Pinpoint the cell where the given text exists, returning its [X, Y] midpoint coordinate. 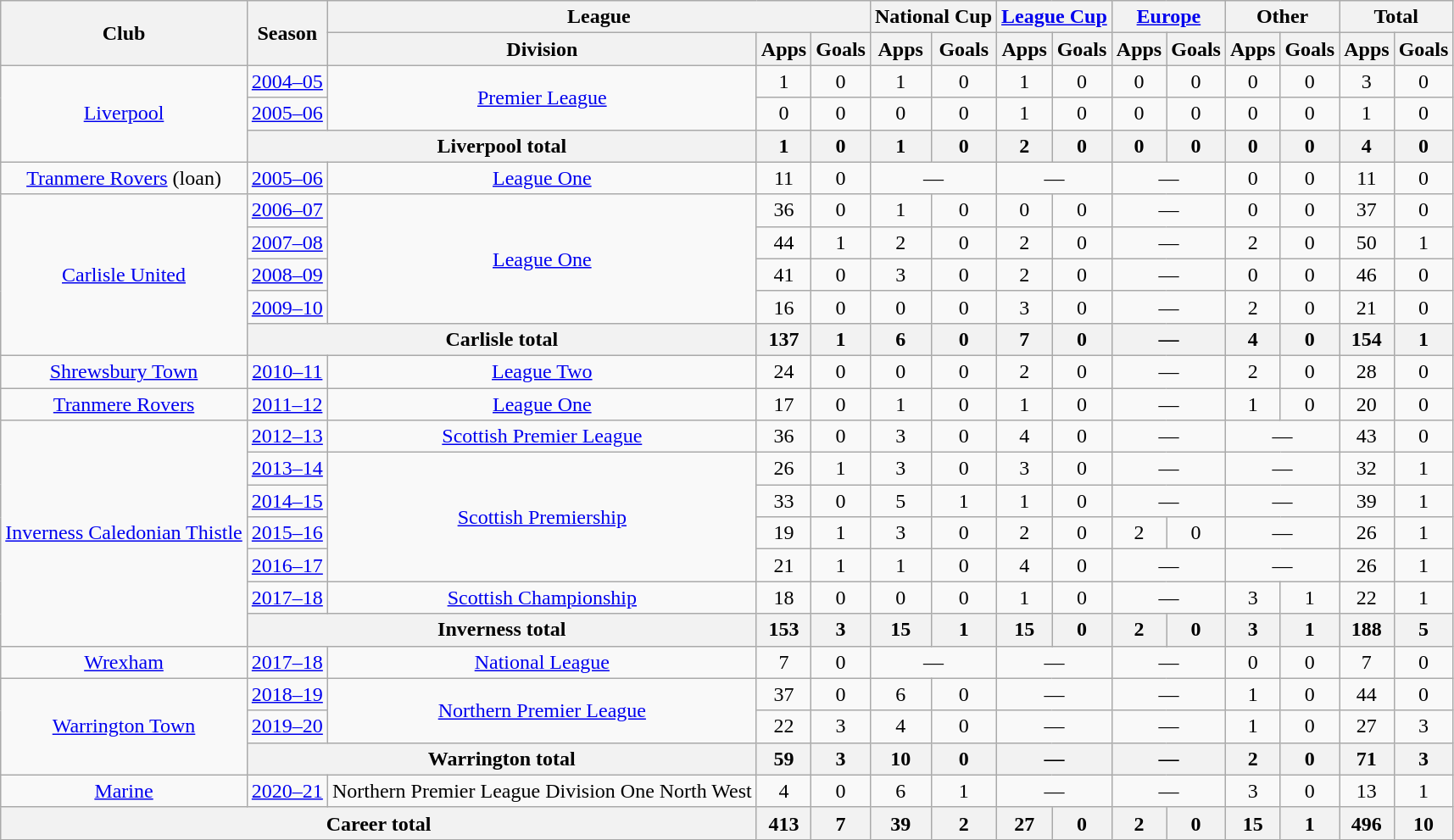
46 [1367, 275]
Scottish Championship [542, 598]
59 [783, 759]
Europe [1168, 17]
National Cup [933, 17]
137 [783, 339]
2007–08 [287, 242]
2010–11 [287, 371]
43 [1367, 437]
Career total [379, 823]
32 [1367, 469]
2016–17 [287, 565]
13 [1367, 791]
Shrewsbury Town [124, 371]
Wrexham [124, 662]
18 [783, 598]
Inverness total [502, 630]
71 [1367, 759]
2004–05 [287, 81]
154 [1367, 339]
153 [783, 630]
Division [542, 49]
2019–20 [287, 726]
Carlisle total [502, 339]
24 [783, 371]
2018–19 [287, 694]
Scottish Premier League [542, 437]
Scottish Premiership [542, 517]
Tranmere Rovers [124, 404]
50 [1367, 242]
Club [124, 33]
2012–13 [287, 437]
League [599, 17]
Other [1282, 17]
Northern Premier League Division One North West [542, 791]
Inverness Caledonian Thistle [124, 533]
Total [1396, 17]
Northern Premier League [542, 710]
Liverpool [124, 114]
Liverpool total [502, 146]
496 [1367, 823]
Season [287, 33]
2006–07 [287, 210]
Tranmere Rovers (loan) [124, 178]
2014–15 [287, 501]
413 [783, 823]
2020–21 [287, 791]
33 [783, 501]
17 [783, 404]
16 [783, 307]
Carlisle United [124, 275]
28 [1367, 371]
2008–09 [287, 275]
League Cup [1055, 17]
188 [1367, 630]
Warrington Town [124, 726]
Marine [124, 791]
2011–12 [287, 404]
Warrington total [502, 759]
National League [542, 662]
19 [783, 533]
2015–16 [287, 533]
2009–10 [287, 307]
2013–14 [287, 469]
League Two [542, 371]
41 [783, 275]
20 [1367, 404]
Premier League [542, 97]
